Locate the cell with the specified text and output its (X, Y) center coordinate. 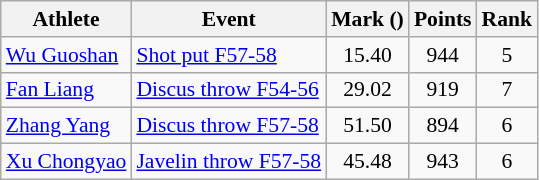
15.40 (368, 55)
Xu Chongyao (66, 162)
Athlete (66, 19)
Shot put F57-58 (228, 55)
Event (228, 19)
919 (443, 90)
Wu Guoshan (66, 55)
894 (443, 126)
Discus throw F57-58 (228, 126)
45.48 (368, 162)
51.50 (368, 126)
Points (443, 19)
944 (443, 55)
Fan Liang (66, 90)
5 (508, 55)
Mark () (368, 19)
7 (508, 90)
29.02 (368, 90)
943 (443, 162)
Zhang Yang (66, 126)
Rank (508, 19)
Discus throw F54-56 (228, 90)
Javelin throw F57-58 (228, 162)
